Output the [x, y] coordinate of the center of the cell containing the given text.  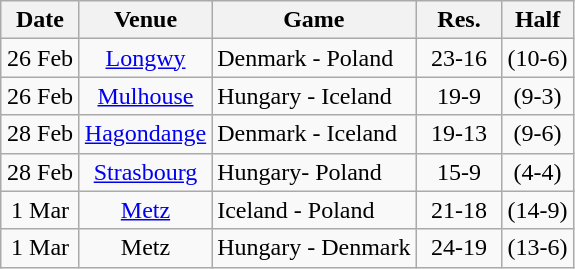
Game [314, 20]
Mulhouse [145, 96]
Res. [459, 20]
24-19 [459, 248]
15-9 [459, 172]
Strasbourg [145, 172]
Half [538, 20]
(14-9) [538, 210]
19-13 [459, 134]
Denmark - Poland [314, 58]
21-18 [459, 210]
Denmark - Iceland [314, 134]
Hungary - Denmark [314, 248]
(9-3) [538, 96]
23-16 [459, 58]
(9-6) [538, 134]
Venue [145, 20]
Hagondange [145, 134]
(4-4) [538, 172]
(10-6) [538, 58]
Date [40, 20]
Hungary- Poland [314, 172]
(13-6) [538, 248]
Iceland - Poland [314, 210]
Longwy [145, 58]
19-9 [459, 96]
Hungary - Iceland [314, 96]
